Identify which cell holds the provided text, then report its (x, y) central coordinate. 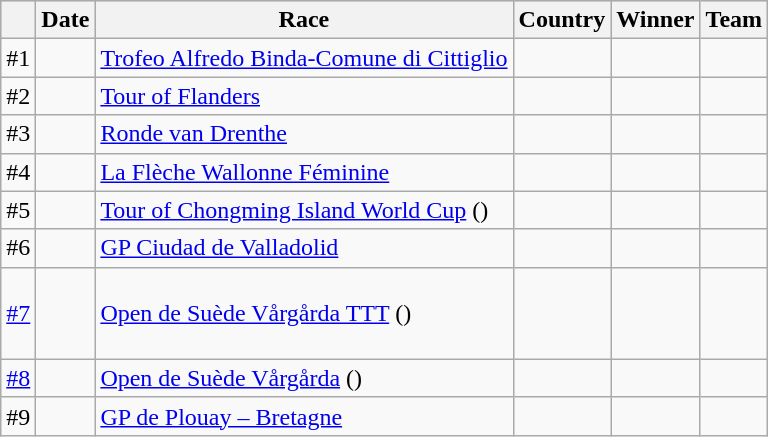
#6 (18, 248)
#5 (18, 210)
#2 (18, 96)
#7 (18, 313)
Tour of Chongming Island World Cup () (304, 210)
#8 (18, 378)
GP Ciudad de Valladolid (304, 248)
Team (734, 20)
Country (562, 20)
#1 (18, 58)
Tour of Flanders (304, 96)
Open de Suède Vårgårda TTT () (304, 313)
Trofeo Alfredo Binda-Comune di Cittiglio (304, 58)
Race (304, 20)
Winner (656, 20)
Open de Suède Vårgårda () (304, 378)
#9 (18, 416)
#4 (18, 172)
Date (66, 20)
GP de Plouay – Bretagne (304, 416)
La Flèche Wallonne Féminine (304, 172)
Ronde van Drenthe (304, 134)
#3 (18, 134)
